Identify which cell holds the provided text, then report its [X, Y] central coordinate. 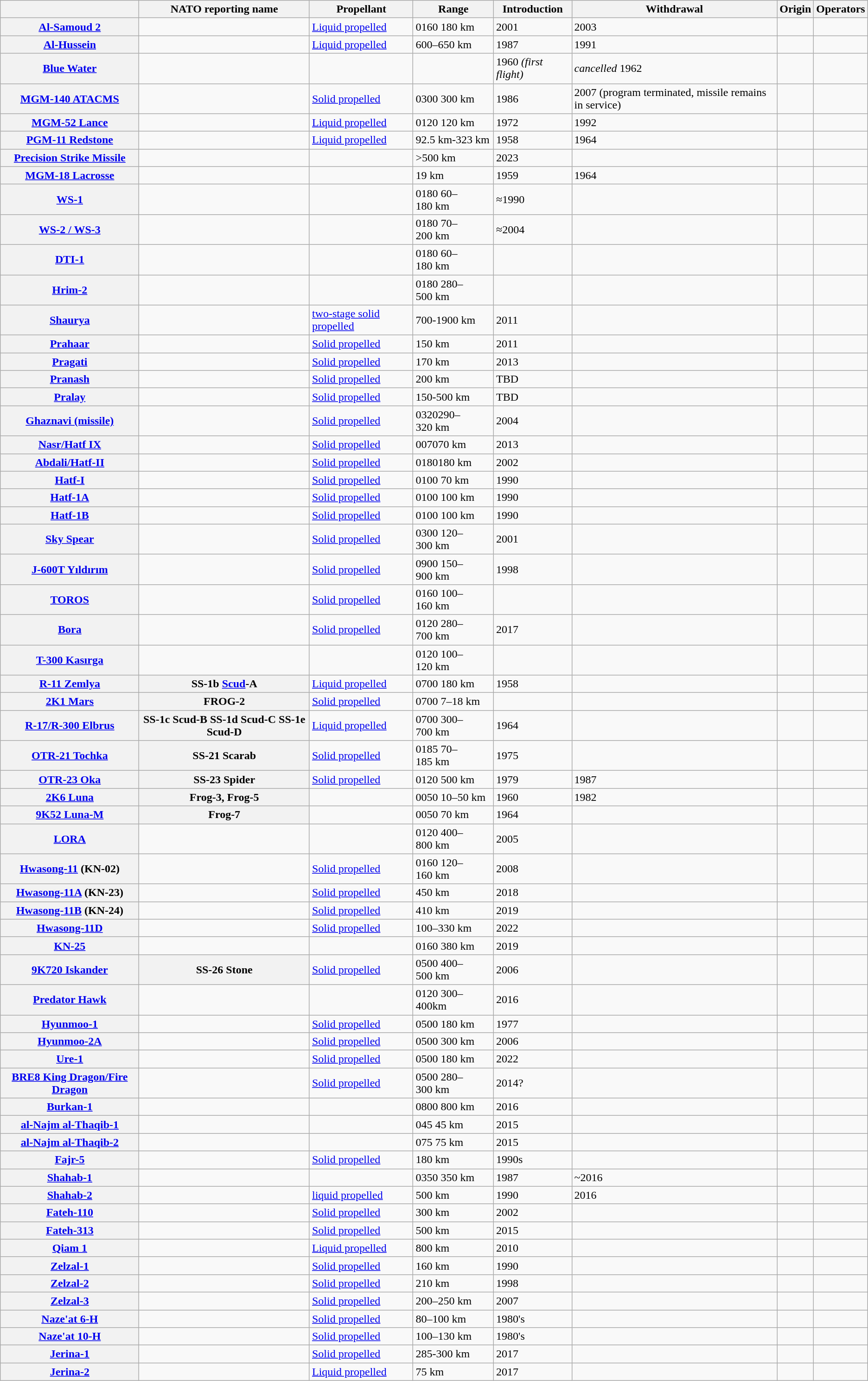
2007 (program terminated, missile remains in service) [674, 98]
9K52 Luna-M [70, 815]
Fateh-110 [70, 1213]
0120 300–400km [453, 1000]
2K6 Luna [70, 797]
1991 [674, 45]
Jerina-1 [70, 1354]
Naze'at 10-H [70, 1336]
1975 [533, 756]
MGM-52 Lance [70, 122]
OTR-21 Tochka [70, 756]
0700 300–700 km [453, 725]
Al-Hussein [70, 45]
DTI-1 [70, 260]
Jerina-2 [70, 1372]
1990s [533, 1160]
~2016 [674, 1177]
2007 [533, 1301]
180 km [453, 1160]
0100 70 km [453, 480]
200–250 km [453, 1301]
>500 km [453, 158]
Propellant [361, 9]
410 km [453, 910]
Blue Water [70, 69]
Withdrawal [674, 9]
2003 [674, 27]
SS-1c Scud-B SS-1d Scud-C SS-1e Scud-D [224, 725]
2014? [533, 1083]
Ure-1 [70, 1059]
0900 150–900 km [453, 569]
210 km [453, 1283]
OTR-23 Oka [70, 780]
Zelzal-2 [70, 1283]
0160 100–160 km [453, 599]
SS-1b Scud-A [224, 684]
Pralay [70, 397]
1979 [533, 780]
0160 120–160 km [453, 869]
Range [453, 9]
Hwasong-11D [70, 928]
0700 180 km [453, 684]
2K1 Mars [70, 702]
Fajr-5 [70, 1160]
450 km [453, 893]
Naze'at 6-H [70, 1318]
liquid propelled [361, 1195]
Pranash [70, 379]
T-300 Kasırga [70, 659]
007070 km [453, 445]
SS-21 Scarab [224, 756]
0500 400–500 km [453, 969]
2004 [533, 421]
2023 [533, 158]
0185 70–185 km [453, 756]
MGM-18 Lacrosse [70, 175]
Hyunmoo-1 [70, 1023]
200 km [453, 379]
Precision Strike Missile [70, 158]
0050 70 km [453, 815]
150-500 km [453, 397]
SS-23 Spider [224, 780]
two-stage solid propelled [361, 320]
Abdali/Hatf-II [70, 462]
0050 10–50 km [453, 797]
cancelled 1962 [674, 69]
Qiam 1 [70, 1248]
Al-Samoud 2 [70, 27]
0180 70–200 km [453, 229]
1959 [533, 175]
0160 180 km [453, 27]
Fateh-313 [70, 1230]
Zelzal-1 [70, 1266]
Zelzal-3 [70, 1301]
100–330 km [453, 928]
300 km [453, 1213]
1960 (first flight) [533, 69]
Frog-3, Frog-5 [224, 797]
al-Najm al-Thaqib-2 [70, 1142]
0120 500 km [453, 780]
1982 [674, 797]
075 75 km [453, 1142]
600–650 km [453, 45]
≈2004 [533, 229]
700-1900 km [453, 320]
0180180 km [453, 462]
150 km [453, 344]
PGM-11 Redstone [70, 140]
0500 280–300 km [453, 1083]
al-Najm al-Thaqib-1 [70, 1125]
92.5 km-323 km [453, 140]
Operators [841, 9]
≈1990 [533, 199]
2010 [533, 1248]
0300 120–300 km [453, 539]
1992 [674, 122]
80–100 km [453, 1318]
KN-25 [70, 946]
Origin [796, 9]
Frog-7 [224, 815]
R-11 Zemlya [70, 684]
SS-26 Stone [224, 969]
Hatf-1B [70, 515]
0160 380 km [453, 946]
2005 [533, 838]
045 45 km [453, 1125]
0120 280–700 km [453, 630]
0800 800 km [453, 1107]
LORA [70, 838]
R-17/R-300 Elbrus [70, 725]
Shaurya [70, 320]
0350 350 km [453, 1177]
BRE8 King Dragon/Fire Dragon [70, 1083]
1986 [533, 98]
NATO reporting name [224, 9]
0700 7–18 km [453, 702]
FROG-2 [224, 702]
WS-1 [70, 199]
160 km [453, 1266]
0500 300 km [453, 1042]
100–130 km [453, 1336]
Hwasong-11A (KN-23) [70, 893]
0120 100–120 km [453, 659]
Introduction [533, 9]
Burkan-1 [70, 1107]
MGM-140 ATACMS [70, 98]
0300 300 km [453, 98]
19 km [453, 175]
WS-2 / WS-3 [70, 229]
Hyunmoo-2A [70, 1042]
Hatf-I [70, 480]
1972 [533, 122]
Bora [70, 630]
800 km [453, 1248]
75 km [453, 1372]
J-600T Yıldırım [70, 569]
1960 [533, 797]
9K720 Iskander [70, 969]
0180 280–500 km [453, 289]
1977 [533, 1023]
0120 400–800 km [453, 838]
0120 120 km [453, 122]
Hrim-2 [70, 289]
Shahab-1 [70, 1177]
2008 [533, 869]
Nasr/Hatf IX [70, 445]
Predator Hawk [70, 1000]
Prahaar [70, 344]
Sky Spear [70, 539]
Shahab-2 [70, 1195]
Hatf-1A [70, 498]
170 km [453, 362]
Ghaznavi (missile) [70, 421]
TOROS [70, 599]
Hwasong-11B (KN-24) [70, 910]
2018 [533, 893]
285-300 km [453, 1354]
Hwasong-11 (KN-02) [70, 869]
Pragati [70, 362]
0320290–320 km [453, 421]
